Output the [X, Y] coordinate of the center of the cell containing the given text.  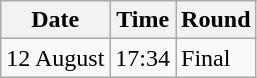
17:34 [143, 58]
Round [216, 20]
12 August [56, 58]
Time [143, 20]
Final [216, 58]
Date [56, 20]
